From the cell containing the given text, extract its center point as [x, y] coordinate. 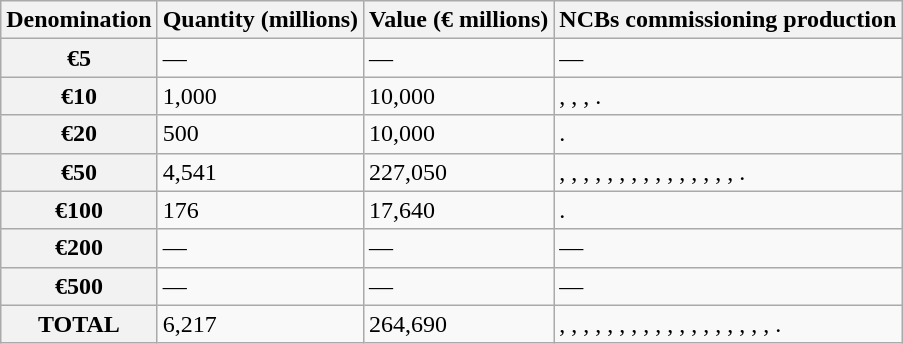
€10 [79, 96]
227,050 [459, 172]
€200 [79, 248]
, , , . [728, 96]
€20 [79, 134]
17,640 [459, 210]
€500 [79, 286]
264,690 [459, 324]
4,541 [260, 172]
€100 [79, 210]
Value (€ millions) [459, 20]
, , , , , , , , , , , , , , , , , , . [728, 324]
Denomination [79, 20]
€50 [79, 172]
176 [260, 210]
NCBs commissioning production [728, 20]
Quantity (millions) [260, 20]
6,217 [260, 324]
500 [260, 134]
TOTAL [79, 324]
€5 [79, 58]
1,000 [260, 96]
, , , , , , , , , , , , , , , . [728, 172]
